Capture the cell that displays the provided text and extract its [x, y] central coordinate. 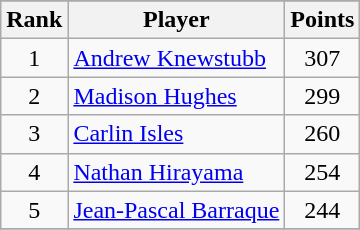
4 [34, 172]
Madison Hughes [176, 96]
260 [322, 134]
244 [322, 210]
5 [34, 210]
3 [34, 134]
Andrew Knewstubb [176, 58]
1 [34, 58]
Nathan Hirayama [176, 172]
Carlin Isles [176, 134]
Points [322, 20]
307 [322, 58]
254 [322, 172]
2 [34, 96]
299 [322, 96]
Player [176, 20]
Rank [34, 20]
Jean-Pascal Barraque [176, 210]
